Provide the [X, Y] coordinate of the cell's center where the given text is located.  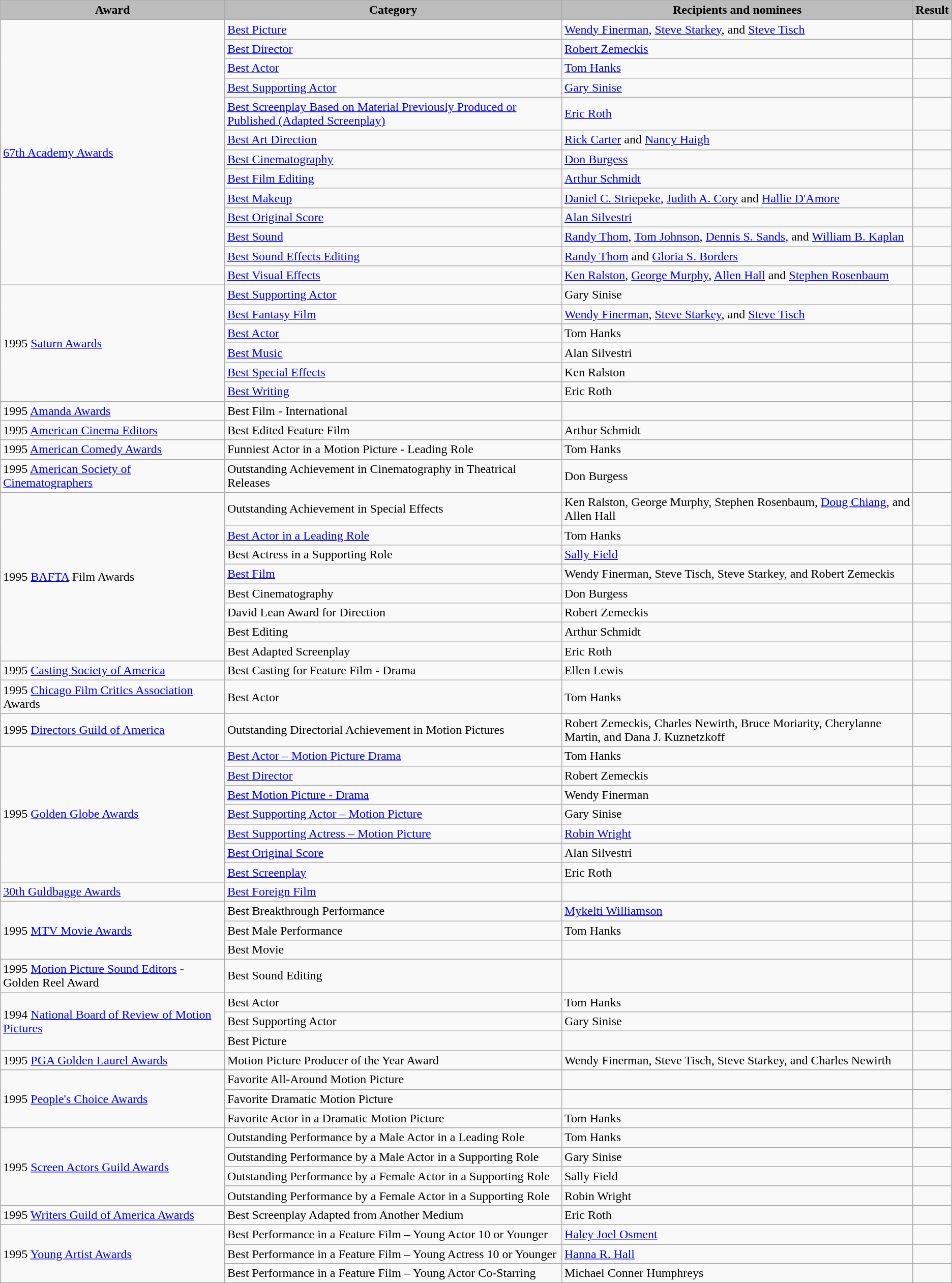
1994 National Board of Review of Motion Pictures [113, 1022]
Result [932, 10]
Michael Conner Humphreys [737, 1273]
Wendy Finerman [737, 795]
1995 American Cinema Editors [113, 430]
Best Art Direction [393, 140]
Best Adapted Screenplay [393, 651]
Outstanding Directorial Achievement in Motion Pictures [393, 730]
1995 BAFTA Film Awards [113, 577]
1995 Casting Society of America [113, 671]
Favorite All-Around Motion Picture [393, 1080]
Ellen Lewis [737, 671]
1995 American Comedy Awards [113, 450]
Best Sound Effects Editing [393, 256]
David Lean Award for Direction [393, 613]
Ken Ralston, George Murphy, Allen Hall and Stephen Rosenbaum [737, 276]
Favorite Actor in a Dramatic Motion Picture [393, 1118]
Award [113, 10]
Best Performance in a Feature Film – Young Actress 10 or Younger [393, 1254]
Wendy Finerman, Steve Tisch, Steve Starkey, and Robert Zemeckis [737, 574]
Recipients and nominees [737, 10]
Ken Ralston [737, 372]
Best Writing [393, 392]
Best Edited Feature Film [393, 430]
Robert Zemeckis, Charles Newirth, Bruce Moriarity, Cherylanne Martin, and Dana J. Kuznetzkoff [737, 730]
1995 Screen Actors Guild Awards [113, 1167]
Best Fantasy Film [393, 314]
Randy Thom, Tom Johnson, Dennis S. Sands, and William B. Kaplan [737, 236]
Outstanding Performance by a Male Actor in a Leading Role [393, 1138]
Best Film Editing [393, 178]
Best Sound Editing [393, 976]
Best Actress in a Supporting Role [393, 554]
Ken Ralston, George Murphy, Stephen Rosenbaum, Doug Chiang, and Allen Hall [737, 509]
1995 PGA Golden Laurel Awards [113, 1060]
Best Film [393, 574]
1995 American Society of Cinematographers [113, 476]
Best Editing [393, 632]
Best Screenplay Based on Material Previously Produced or Published (Adapted Screenplay) [393, 114]
Best Special Effects [393, 372]
Outstanding Achievement in Cinematography in Theatrical Releases [393, 476]
Favorite Dramatic Motion Picture [393, 1099]
Hanna R. Hall [737, 1254]
Best Casting for Feature Film - Drama [393, 671]
Rick Carter and Nancy Haigh [737, 140]
Best Screenplay [393, 872]
1995 Golden Globe Awards [113, 814]
1995 MTV Movie Awards [113, 930]
Haley Joel Osment [737, 1234]
Best Foreign Film [393, 891]
Best Actor in a Leading Role [393, 535]
Best Breakthrough Performance [393, 911]
Best Visual Effects [393, 276]
Randy Thom and Gloria S. Borders [737, 256]
1995 Motion Picture Sound Editors - Golden Reel Award [113, 976]
Best Music [393, 353]
Outstanding Performance by a Male Actor in a Supporting Role [393, 1157]
Best Male Performance [393, 930]
Daniel C. Striepeke, Judith A. Cory and Hallie D'Amore [737, 198]
Best Actor – Motion Picture Drama [393, 756]
Best Makeup [393, 198]
Best Supporting Actor – Motion Picture [393, 814]
1995 People's Choice Awards [113, 1099]
Mykelti Williamson [737, 911]
67th Academy Awards [113, 153]
Outstanding Achievement in Special Effects [393, 509]
Best Performance in a Feature Film – Young Actor 10 or Younger [393, 1234]
Best Sound [393, 236]
1995 Chicago Film Critics Association Awards [113, 697]
Best Motion Picture - Drama [393, 795]
Wendy Finerman, Steve Tisch, Steve Starkey, and Charles Newirth [737, 1060]
1995 Young Artist Awards [113, 1254]
1995 Writers Guild of America Awards [113, 1215]
1995 Amanda Awards [113, 411]
Best Supporting Actress – Motion Picture [393, 833]
Best Screenplay Adapted from Another Medium [393, 1215]
Best Performance in a Feature Film – Young Actor Co-Starring [393, 1273]
1995 Saturn Awards [113, 343]
Best Film - International [393, 411]
1995 Directors Guild of America [113, 730]
Funniest Actor in a Motion Picture - Leading Role [393, 450]
Motion Picture Producer of the Year Award [393, 1060]
30th Guldbagge Awards [113, 891]
Category [393, 10]
Best Movie [393, 950]
